Determine the [X, Y] coordinate at the center of the cell enclosing the given text.  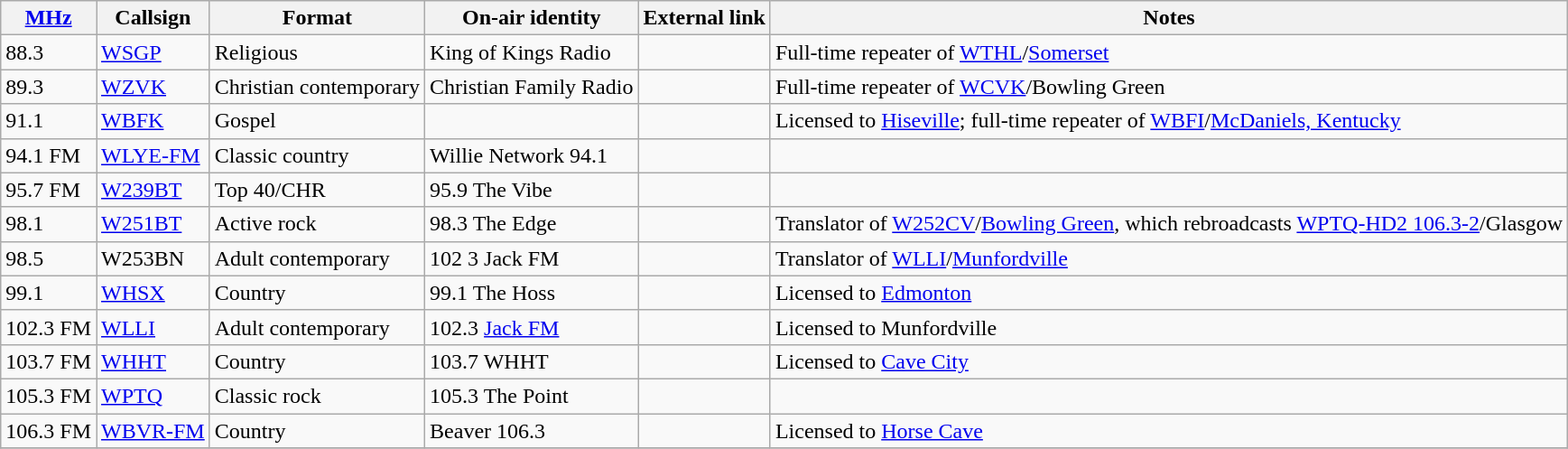
WLYE-FM [153, 155]
106.3 FM [49, 431]
External link [704, 18]
103.7 FM [49, 361]
W239BT [153, 190]
99.1 [49, 293]
99.1 The Hoss [532, 293]
WHSX [153, 293]
Translator of WLLI/Munfordville [1168, 258]
On-air identity [532, 18]
102 3 Jack FM [532, 258]
Religious [317, 52]
Beaver 106.3 [532, 431]
Notes [1168, 18]
98.1 [49, 224]
98.5 [49, 258]
W253BN [153, 258]
W251BT [153, 224]
89.3 [49, 87]
Full-time repeater of WCVK/Bowling Green [1168, 87]
103.7 WHHT [532, 361]
Gospel [317, 121]
Christian contemporary [317, 87]
Licensed to Cave City [1168, 361]
WZVK [153, 87]
Full-time repeater of WTHL/Somerset [1168, 52]
Christian Family Radio [532, 87]
Willie Network 94.1 [532, 155]
94.1 FM [49, 155]
88.3 [49, 52]
95.9 The Vibe [532, 190]
Classic country [317, 155]
MHz [49, 18]
95.7 FM [49, 190]
WSGP [153, 52]
Active rock [317, 224]
102.3 FM [49, 327]
Licensed to Hiseville; full-time repeater of WBFI/McDaniels, Kentucky [1168, 121]
WLLI [153, 327]
Licensed to Munfordville [1168, 327]
Licensed to Horse Cave [1168, 431]
WHHT [153, 361]
Top 40/CHR [317, 190]
105.3 FM [49, 396]
WPTQ [153, 396]
WBVR-FM [153, 431]
105.3 The Point [532, 396]
Classic rock [317, 396]
WBFK [153, 121]
Format [317, 18]
King of Kings Radio [532, 52]
Translator of W252CV/Bowling Green, which rebroadcasts WPTQ-HD2 106.3-2/Glasgow [1168, 224]
91.1 [49, 121]
98.3 The Edge [532, 224]
Callsign [153, 18]
102.3 Jack FM [532, 327]
Licensed to Edmonton [1168, 293]
